Find where the given text appears and provide that cell's center as [X, Y] coordinate. 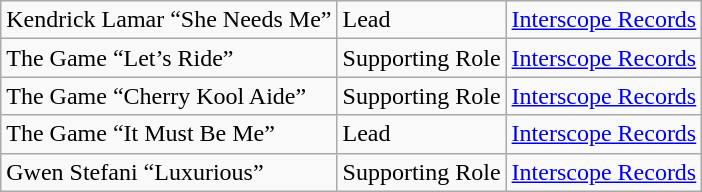
Kendrick Lamar “She Needs Me” [169, 20]
The Game “Cherry Kool Aide” [169, 96]
The Game “It Must Be Me” [169, 134]
The Game “Let’s Ride” [169, 58]
Gwen Stefani “Luxurious” [169, 172]
